Return (X, Y) of the center of cell containing provided text 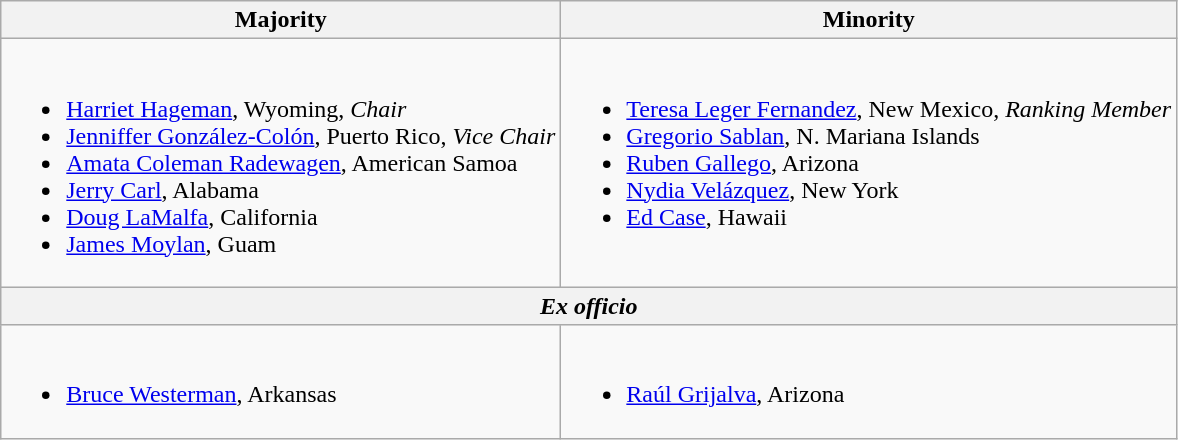
Majority (281, 20)
Bruce Westerman, Arkansas (281, 382)
Teresa Leger Fernandez, New Mexico, Ranking MemberGregorio Sablan, N. Mariana IslandsRuben Gallego, ArizonaNydia Velázquez, New YorkEd Case, Hawaii (869, 163)
Minority (869, 20)
Raúl Grijalva, Arizona (869, 382)
Ex officio (589, 306)
